Return the [X, Y] coordinate for the center point of the cell that contains the specified text.  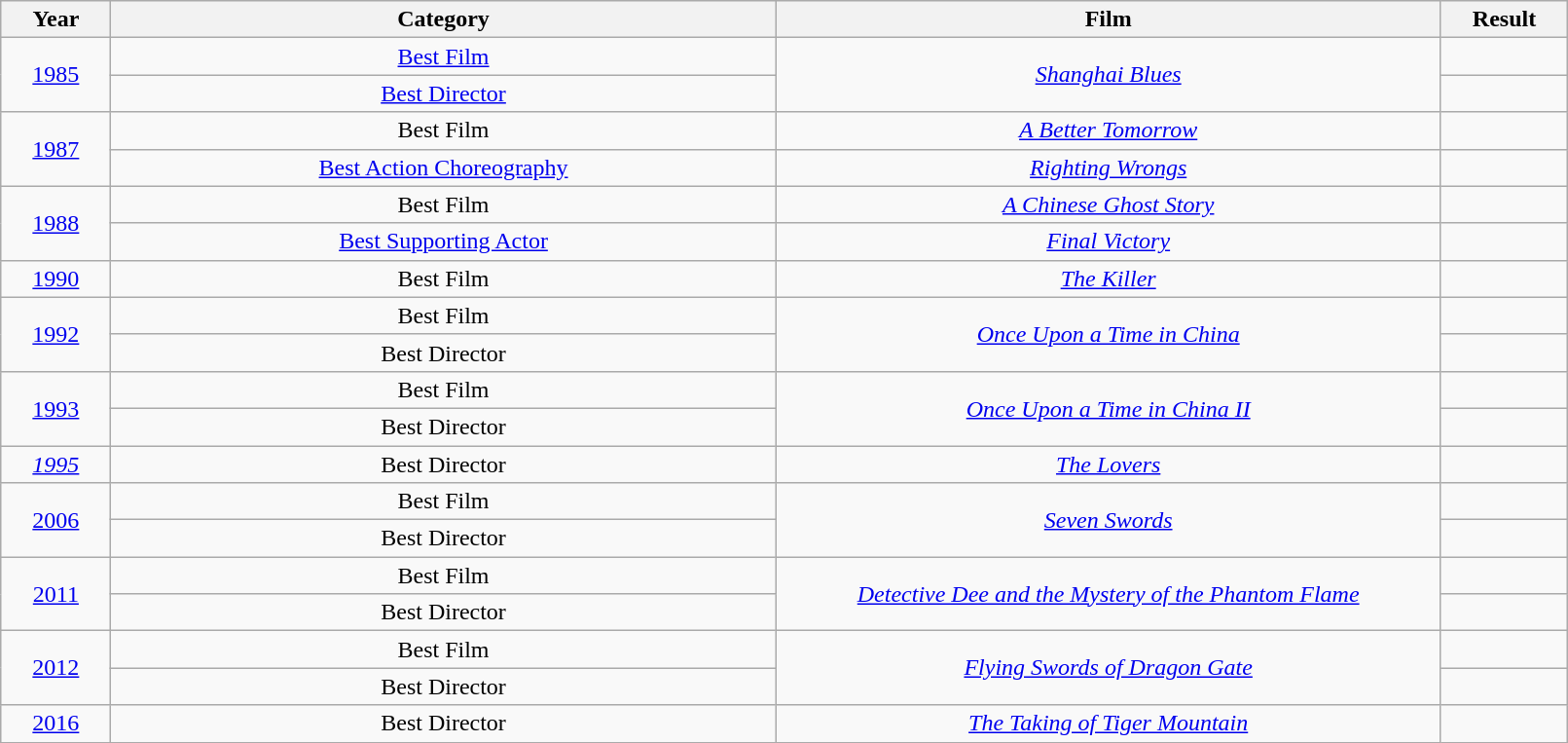
Detective Dee and the Mystery of the Phantom Flame [1108, 594]
1992 [56, 334]
A Better Tomorrow [1108, 130]
A Chinese Ghost Story [1108, 204]
2012 [56, 668]
1993 [56, 408]
Seven Swords [1108, 520]
Film [1108, 19]
Result [1505, 19]
Year [56, 19]
1987 [56, 149]
Final Victory [1108, 241]
The Lovers [1108, 464]
The Killer [1108, 279]
Best Supporting Actor [444, 241]
Flying Swords of Dragon Gate [1108, 668]
Category [444, 19]
1995 [56, 464]
Righting Wrongs [1108, 167]
1990 [56, 279]
The Taking of Tiger Mountain [1108, 724]
Best Action Choreography [444, 167]
1988 [56, 223]
Once Upon a Time in China [1108, 334]
1985 [56, 75]
Once Upon a Time in China II [1108, 408]
2011 [56, 594]
2006 [56, 520]
Shanghai Blues [1108, 75]
2016 [56, 724]
